Pinpoint the cell where the given text exists, returning its [x, y] midpoint coordinate. 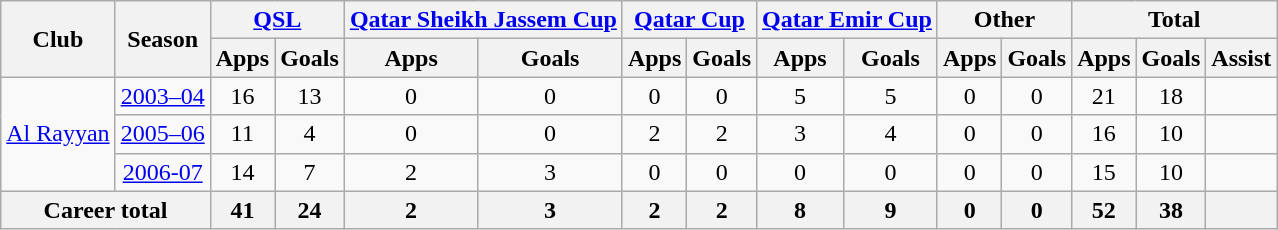
8 [800, 210]
2005–06 [162, 134]
Qatar Sheikh Jassem Cup [483, 20]
2003–04 [162, 96]
Qatar Cup [689, 20]
7 [310, 172]
Other [1004, 20]
Al Rayyan [58, 134]
Total [1174, 20]
52 [1104, 210]
Club [58, 39]
9 [890, 210]
13 [310, 96]
24 [310, 210]
18 [1171, 96]
38 [1171, 210]
2006-07 [162, 172]
41 [242, 210]
QSL [277, 20]
Career total [106, 210]
15 [1104, 172]
Assist [1242, 58]
14 [242, 172]
11 [242, 134]
Season [162, 39]
Qatar Emir Cup [848, 20]
21 [1104, 96]
